Search for the cell housing the specified text and yield its (X, Y) center coordinate. 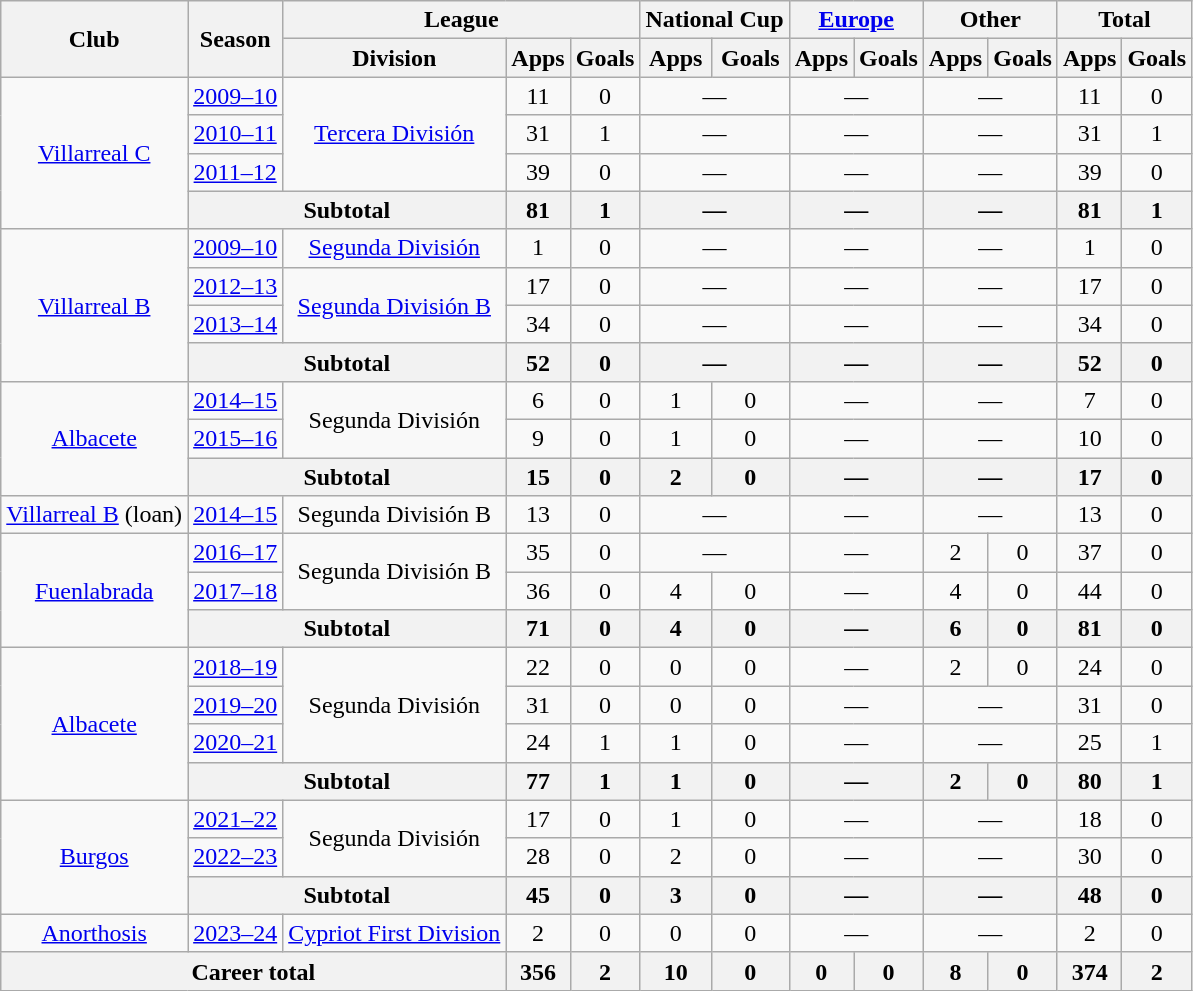
2011–12 (236, 172)
18 (1089, 819)
Villarreal B (94, 305)
30 (1089, 857)
Villarreal C (94, 153)
8 (955, 971)
3 (676, 895)
Fuenlabrada (94, 591)
2020–21 (236, 743)
44 (1089, 591)
9 (538, 438)
Division (394, 58)
2023–24 (236, 933)
22 (538, 667)
71 (538, 629)
2016–17 (236, 553)
Cypriot First Division (394, 933)
Total (1124, 20)
356 (538, 971)
Burgos (94, 857)
National Cup (714, 20)
45 (538, 895)
7 (1089, 400)
2021–22 (236, 819)
77 (538, 781)
2013–14 (236, 324)
Career total (254, 971)
2012–13 (236, 286)
80 (1089, 781)
2019–20 (236, 705)
15 (538, 477)
Club (94, 39)
36 (538, 591)
League (462, 20)
2022–23 (236, 857)
2015–16 (236, 438)
37 (1089, 553)
Other (990, 20)
Villarreal B (loan) (94, 515)
2018–19 (236, 667)
Season (236, 39)
Europe (856, 20)
2017–18 (236, 591)
25 (1089, 743)
Anorthosis (94, 933)
48 (1089, 895)
28 (538, 857)
Tercera División (394, 134)
35 (538, 553)
2010–11 (236, 134)
374 (1089, 971)
